Extract the (x, y) coordinate from the center of the cell holding the provided text.  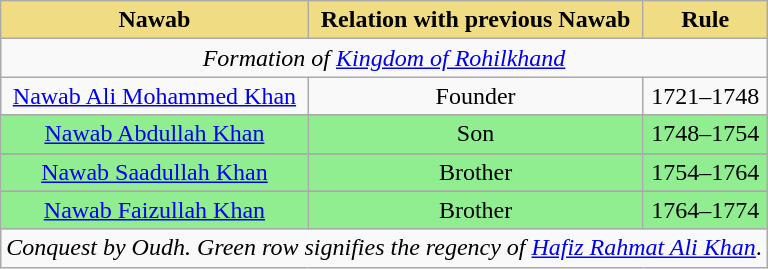
Nawab Faizullah Khan (154, 210)
1721–1748 (705, 96)
Rule (705, 20)
1764–1774 (705, 210)
Conquest by Oudh. Green row signifies the regency of Hafiz Rahmat Ali Khan. (384, 248)
Relation with previous Nawab (476, 20)
Founder (476, 96)
Nawab (154, 20)
1748–1754 (705, 134)
Nawab Ali Mohammed Khan (154, 96)
1754–1764 (705, 172)
Formation of Kingdom of Rohilkhand (384, 58)
Nawab Saadullah Khan (154, 172)
Son (476, 134)
Nawab Abdullah Khan (154, 134)
